Locate the cell with the specified text and output its (X, Y) center coordinate. 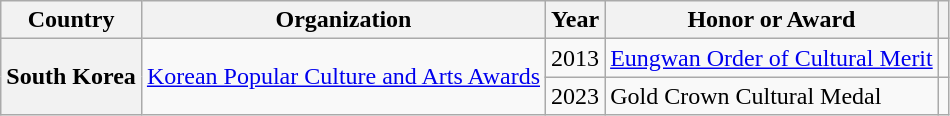
South Korea (72, 77)
Year (576, 20)
Honor or Award (772, 20)
Gold Crown Cultural Medal (772, 96)
2013 (576, 58)
2023 (576, 96)
Eungwan Order of Cultural Merit (772, 58)
Korean Popular Culture and Arts Awards (343, 77)
Country (72, 20)
Organization (343, 20)
